For the text-containing cell, return its midpoint in (x, y) coordinate format. 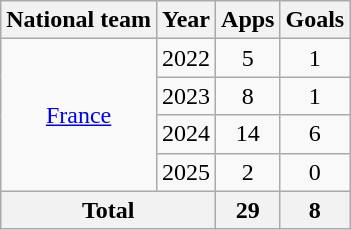
Year (186, 20)
2023 (186, 96)
France (79, 115)
6 (315, 134)
2024 (186, 134)
2025 (186, 172)
14 (248, 134)
National team (79, 20)
2022 (186, 58)
2 (248, 172)
Goals (315, 20)
29 (248, 210)
Total (108, 210)
Apps (248, 20)
0 (315, 172)
5 (248, 58)
